Return the (x, y) coordinate for the center point of the cell that contains the specified text.  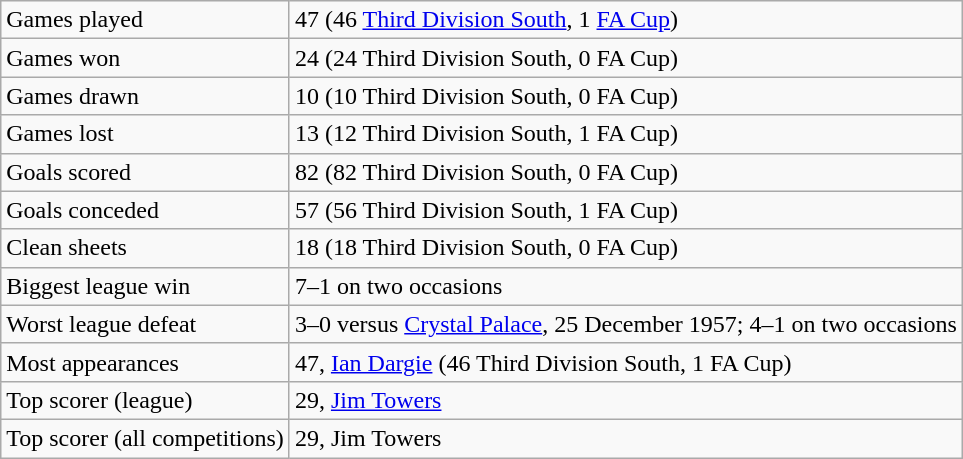
24 (24 Third Division South, 0 FA Cup) (626, 58)
47, Ian Dargie (46 Third Division South, 1 FA Cup) (626, 362)
57 (56 Third Division South, 1 FA Cup) (626, 210)
Games won (146, 58)
Games drawn (146, 96)
Most appearances (146, 362)
3–0 versus Crystal Palace, 25 December 1957; 4–1 on two occasions (626, 324)
Games played (146, 20)
13 (12 Third Division South, 1 FA Cup) (626, 134)
Games lost (146, 134)
10 (10 Third Division South, 0 FA Cup) (626, 96)
Worst league defeat (146, 324)
Top scorer (all competitions) (146, 438)
7–1 on two occasions (626, 286)
47 (46 Third Division South, 1 FA Cup) (626, 20)
Goals scored (146, 172)
18 (18 Third Division South, 0 FA Cup) (626, 248)
Biggest league win (146, 286)
82 (82 Third Division South, 0 FA Cup) (626, 172)
Top scorer (league) (146, 400)
Clean sheets (146, 248)
Goals conceded (146, 210)
